Determine the [x, y] coordinate at the center of the cell enclosing the given text.  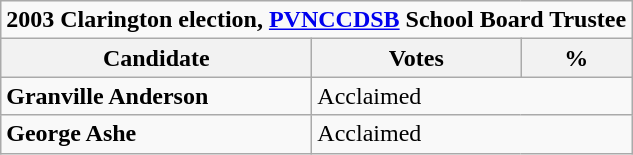
George Ashe [156, 134]
% [576, 58]
Votes [416, 58]
Candidate [156, 58]
Granville Anderson [156, 96]
2003 Clarington election, PVNCCDSB School Board Trustee [316, 20]
